Pinpoint the cell where the given text exists, returning its [X, Y] midpoint coordinate. 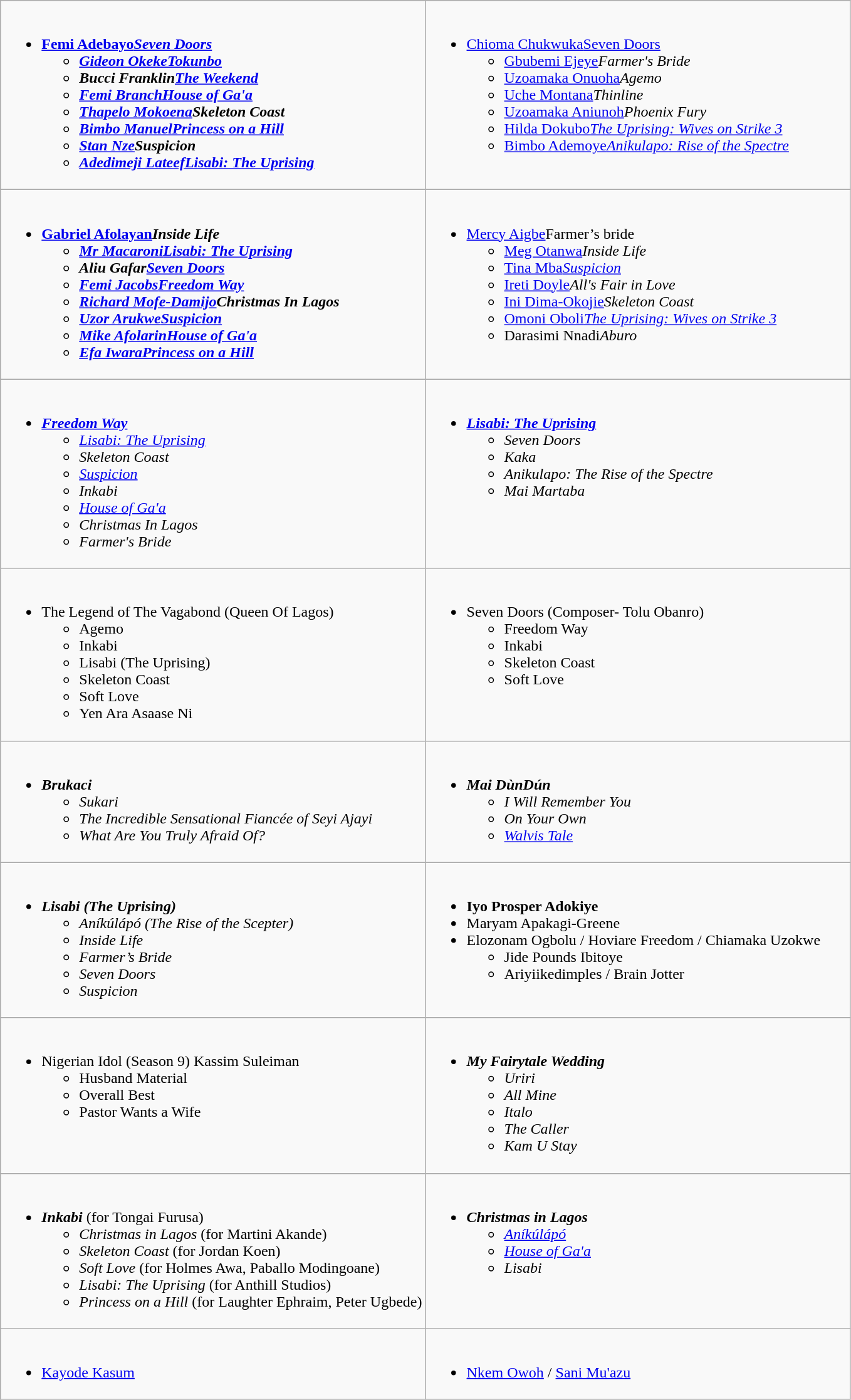
Nigerian Idol (Season 9) Kassim Suleiman Husband MaterialOverall BestPastor Wants a Wife [213, 1095]
Freedom Way Lisabi: The UprisingSkeleton CoastSuspicionInkabiHouse of Ga'aChristmas In LagosFarmer's Bride [213, 474]
Lisabi (The Uprising) Aníkúlápó (The Rise of the Scepter)Inside LifeFarmer’s BrideSeven DoorsSuspicion [213, 940]
Iyo Prosper Adokiye Maryam Apakagi-GreeneElozonam Ogbolu / Hoviare Freedom / Chiamaka UzokweJide Pounds IbitoyeAriyiikedimples / Brain Jotter [638, 940]
Nkem Owoh / Sani Mu'azu [638, 1364]
Lisabi: The Uprising Seven DoorsKakaAnikulapo: The Rise of the SpectreMai Martaba [638, 474]
The Legend of The Vagabond (Queen Of Lagos) AgemoInkabiLisabi (The Uprising)Skeleton CoastSoft LoveYen Ara Asaase Ni [213, 654]
My Fairytale Wedding UririAll MineItaloThe CallerKam U Stay [638, 1095]
Kayode Kasum [213, 1364]
Mai DùnDún I Will Remember YouOn Your OwnWalvis Tale [638, 802]
Christmas in Lagos AníkúlápóHouse of Ga'aLisabi [638, 1251]
Brukaci SukariThe Incredible Sensational Fiancée of Seyi AjayiWhat Are You Truly Afraid Of? [213, 802]
Seven Doors (Composer- Tolu Obanro) Freedom WayInkabiSkeleton CoastSoft Love [638, 654]
